Identify which cell holds the provided text, then report its (x, y) central coordinate. 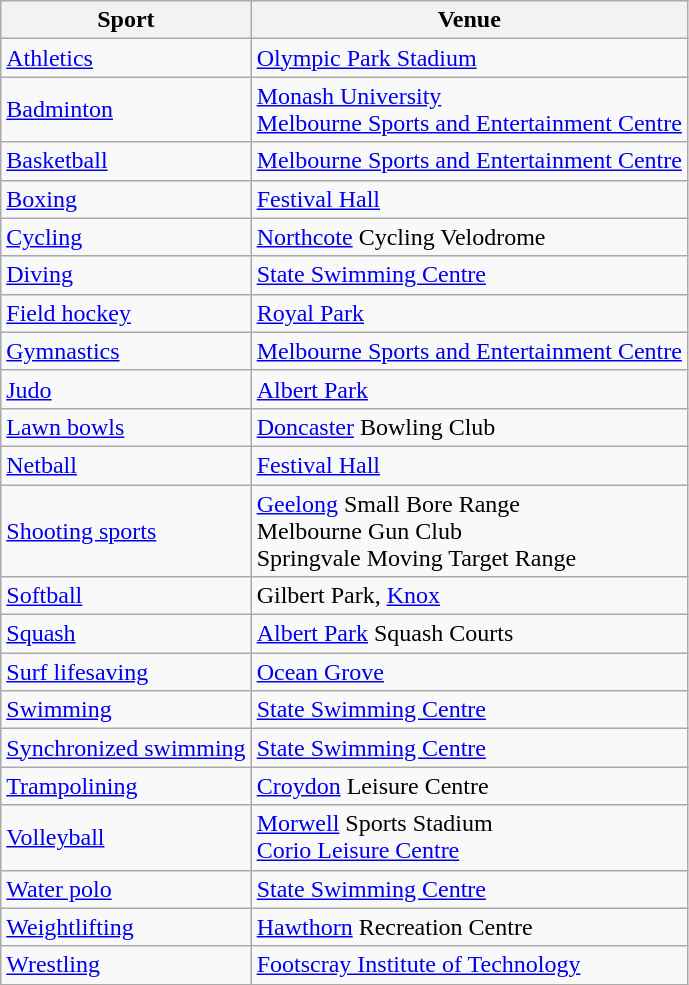
Softball (126, 596)
Hawthorn Recreation Centre (469, 927)
Geelong Small Bore Range Melbourne Gun Club Springvale Moving Target Range (469, 530)
Cycling (126, 237)
Lawn bowls (126, 427)
Swimming (126, 710)
Athletics (126, 58)
Wrestling (126, 965)
Northcote Cycling Velodrome (469, 237)
Diving (126, 275)
Croydon Leisure Centre (469, 786)
Venue (469, 20)
Field hockey (126, 313)
Volleyball (126, 838)
Surf lifesaving (126, 672)
Doncaster Bowling Club (469, 427)
Olympic Park Stadium (469, 58)
Morwell Sports Stadium Corio Leisure Centre (469, 838)
Gymnastics (126, 351)
Royal Park (469, 313)
Albert Park Squash Courts (469, 634)
Monash University Melbourne Sports and Entertainment Centre (469, 110)
Footscray Institute of Technology (469, 965)
Ocean Grove (469, 672)
Netball (126, 465)
Badminton (126, 110)
Weightlifting (126, 927)
Judo (126, 389)
Squash (126, 634)
Gilbert Park, Knox (469, 596)
Basketball (126, 161)
Boxing (126, 199)
Water polo (126, 889)
Albert Park (469, 389)
Sport (126, 20)
Shooting sports (126, 530)
Trampolining (126, 786)
Synchronized swimming (126, 748)
